Output the (X, Y) coordinate of the center of the cell containing the given text.  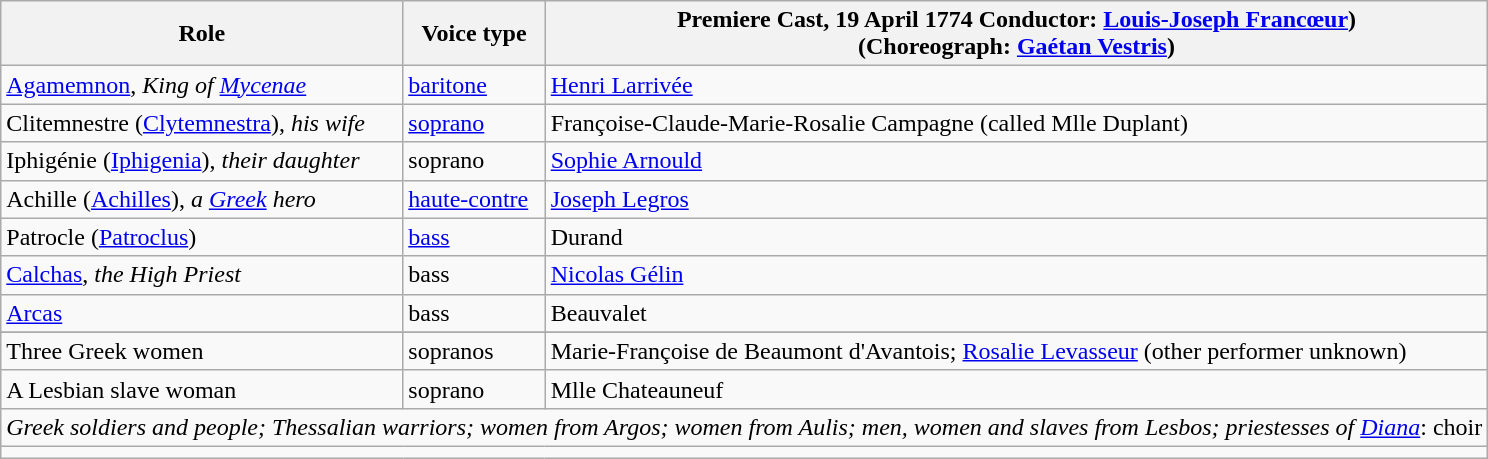
Sophie Arnould (1016, 161)
Durand (1016, 237)
A Lesbian slave woman (202, 389)
Marie-Françoise de Beaumont d'Avantois; Rosalie Levasseur (other performer unknown) (1016, 351)
sopranos (474, 351)
haute-contre (474, 199)
Nicolas Gélin (1016, 275)
Joseph Legros (1016, 199)
Agamemnon, King of Mycenae (202, 85)
Arcas (202, 313)
Premiere Cast, 19 April 1774 Conductor: Louis-Joseph Francœur) (Choreograph: Gaétan Vestris) (1016, 34)
baritone (474, 85)
Françoise-Claude-Marie-Rosalie Campagne (called Mlle Duplant) (1016, 123)
Greek soldiers and people; Thessalian warriors; women from Argos; women from Aulis; men, women and slaves from Lesbos; priestesses of Diana: choir (744, 427)
Clitemnestre (Clytemnestra), his wife (202, 123)
Beauvalet (1016, 313)
Three Greek women (202, 351)
Voice type (474, 34)
Role (202, 34)
Iphigénie (Iphigenia), their daughter (202, 161)
Calchas, the High Priest (202, 275)
Patrocle (Patroclus) (202, 237)
Henri Larrivée (1016, 85)
Mlle Chateauneuf (1016, 389)
Achille (Achilles), a Greek hero (202, 199)
